Scan for the cell matching the given text and deliver its (X, Y) coordinate at center. 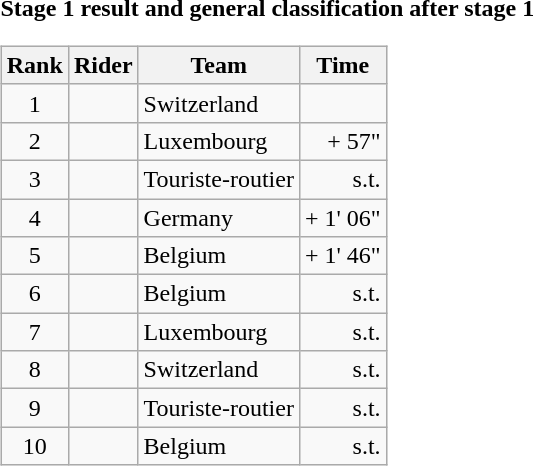
Team (218, 65)
1 (34, 103)
Rank (34, 65)
Time (342, 65)
+ 57" (342, 141)
4 (34, 217)
+ 1' 06" (342, 217)
9 (34, 408)
7 (34, 332)
+ 1' 46" (342, 256)
Germany (218, 217)
5 (34, 256)
10 (34, 446)
6 (34, 294)
Rider (103, 65)
3 (34, 179)
8 (34, 370)
2 (34, 141)
